Extract the (X, Y) coordinate from the center of the cell holding the provided text.  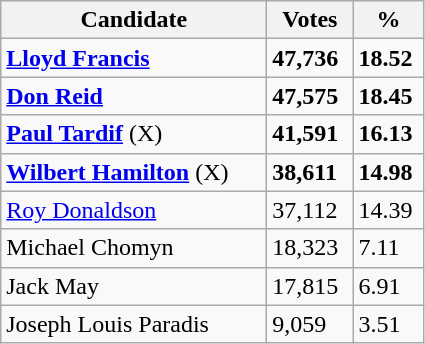
18.45 (388, 96)
7.11 (388, 248)
18,323 (310, 248)
41,591 (310, 134)
37,112 (310, 210)
Jack May (134, 286)
Votes (310, 20)
Paul Tardif (X) (134, 134)
14.39 (388, 210)
Lloyd Francis (134, 58)
% (388, 20)
9,059 (310, 324)
17,815 (310, 286)
Michael Chomyn (134, 248)
Don Reid (134, 96)
Roy Donaldson (134, 210)
3.51 (388, 324)
Candidate (134, 20)
6.91 (388, 286)
Joseph Louis Paradis (134, 324)
38,611 (310, 172)
47,575 (310, 96)
18.52 (388, 58)
Wilbert Hamilton (X) (134, 172)
16.13 (388, 134)
14.98 (388, 172)
47,736 (310, 58)
